Extract the (X, Y) coordinate from the center of the cell holding the provided text.  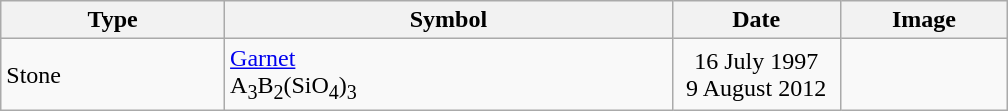
Image (924, 20)
Symbol (449, 20)
Date (756, 20)
Stone (113, 74)
GarnetA3B2(SiO4)3 (449, 74)
Type (113, 20)
16 July 19979 August 2012 (756, 74)
